Pinpoint the cell where the given text exists, returning its (X, Y) midpoint coordinate. 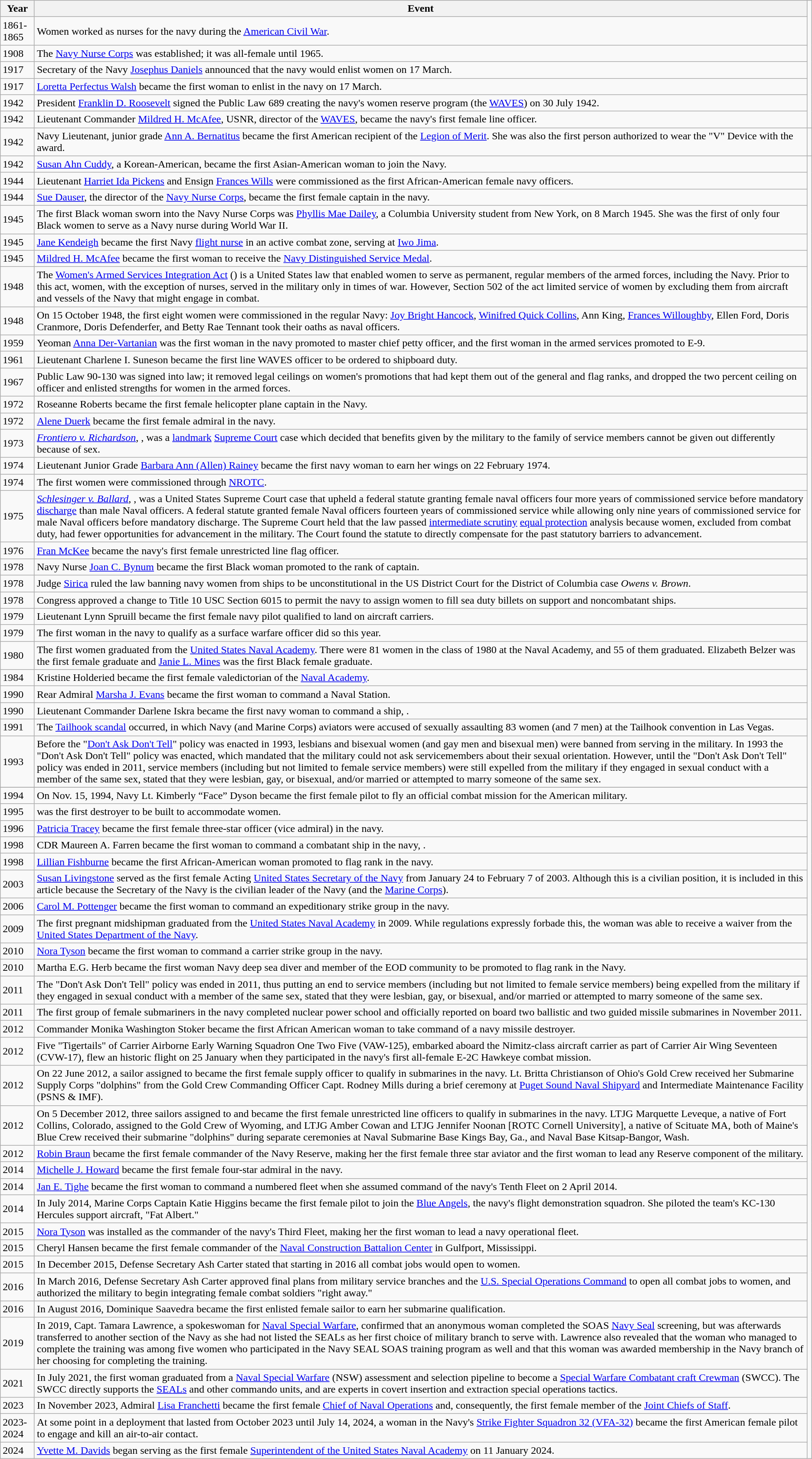
2009 (17, 929)
Fran McKee became the navy's first female unrestricted line flag officer. (421, 550)
Lieutenant Lynn Spruill became the first female navy pilot qualified to land on aircraft carriers. (421, 617)
Nora Tyson became the first woman to command a carrier strike group in the navy. (421, 951)
Secretary of the Navy Josephus Daniels announced that the navy would enlist women on 17 March. (421, 70)
In December 2015, Defense Secretary Ash Carter stated that starting in 2016 all combat jobs would open to women. (421, 1264)
1967 (17, 382)
Jan E. Tighe became the first woman to command a numbered fleet when she assumed command of the navy's Tenth Fleet on 2 April 2014. (421, 1186)
Sue Dauser, the director of the Navy Nurse Corps, became the first female captain in the navy. (421, 197)
Commander Monika Washington Stoker became the first African American woman to take command of a navy missile destroyer. (421, 1029)
Lieutenant Junior Grade Barbara Ann (Allen) Rainey became the first navy woman to earn her wings on 22 February 1974. (421, 466)
1973 (17, 444)
1975 (17, 516)
Lillian Fishburne became the first African-American woman promoted to flag rank in the navy. (421, 861)
1994 (17, 795)
Roseanne Roberts became the first female helicopter plane captain in the Navy. (421, 404)
2021 (17, 1383)
1995 (17, 812)
Susan Ahn Cuddy, a Korean-American, became the first Asian-American woman to join the Navy. (421, 164)
2019 (17, 1344)
1908 (17, 53)
Carol M. Pottenger became the first woman to command an expeditionary strike group in the navy. (421, 906)
Patricia Tracey became the first female three-star officer (vice admiral) in the navy. (421, 828)
Lieutenant Commander Mildred H. McAfee, USNR, director of the WAVES, became the navy's first female line officer. (421, 119)
2006 (17, 906)
Navy Nurse Joan C. Bynum became the first Black woman promoted to the rank of captain. (421, 567)
Martha E.G. Herb became the first woman Navy deep sea diver and member of the EOD community to be promoted to flag rank in the Navy. (421, 968)
Women worked as nurses for the navy during the American Civil War. (421, 31)
2023-2024 (17, 1428)
The first woman in the navy to qualify as a surface warfare officer did so this year. (421, 633)
2003 (17, 884)
Mildred H. McAfee became the first woman to receive the Navy Distinguished Service Medal. (421, 259)
1976 (17, 550)
2024 (17, 1450)
President Franklin D. Roosevelt signed the Public Law 689 creating the navy's women reserve program (the WAVES) on 30 July 1942. (421, 103)
1961 (17, 360)
Lieutenant Charlene I. Suneson became the first line WAVES officer to be ordered to shipboard duty. (421, 360)
1959 (17, 343)
CDR Maureen A. Farren became the first woman to command a combatant ship in the navy, . (421, 845)
was the first destroyer to be built to accommodate women. (421, 812)
In August 2016, Dominique Saavedra became the first enlisted female sailor to earn her submarine qualification. (421, 1309)
Michelle J. Howard became the first female four-star admiral in the navy. (421, 1170)
1991 (17, 727)
Jane Kendeigh became the first Navy flight nurse in an active combat zone, serving at Iwo Jima. (421, 242)
Loretta Perfectus Walsh became the first woman to enlist in the navy on 17 March. (421, 86)
1861-1865 (17, 31)
1996 (17, 828)
1993 (17, 761)
Cheryl Hansen became the first female commander of the Naval Construction Battalion Center in Gulfport, Mississippi. (421, 1248)
Kristine Holderied became the first female valedictorian of the Naval Academy. (421, 678)
On Nov. 15, 1994, Navy Lt. Kimberly “Face” Dyson became the first female pilot to fly an official combat mission for the American military. (421, 795)
1984 (17, 678)
The Navy Nurse Corps was established; it was all-female until 1965. (421, 53)
Lieutenant Commander Darlene Iskra became the first navy woman to command a ship, . (421, 711)
Rear Admiral Marsha J. Evans became the first woman to command a Naval Station. (421, 694)
Alene Duerk became the first female admiral in the navy. (421, 421)
Lieutenant Harriet Ida Pickens and Ensign Frances Wills were commissioned as the first African-American female navy officers. (421, 181)
Year (17, 9)
Nora Tyson was installed as the commander of the navy's Third Fleet, making her the first woman to lead a navy operational fleet. (421, 1231)
Event (421, 9)
Yvette M. Davids began serving as the first female Superintendent of the United States Naval Academy on 11 January 2024. (421, 1450)
2023 (17, 1406)
The first women were commissioned through NROTC. (421, 482)
1980 (17, 655)
